Determine the [x, y] coordinate at the center of the cell enclosing the given text.  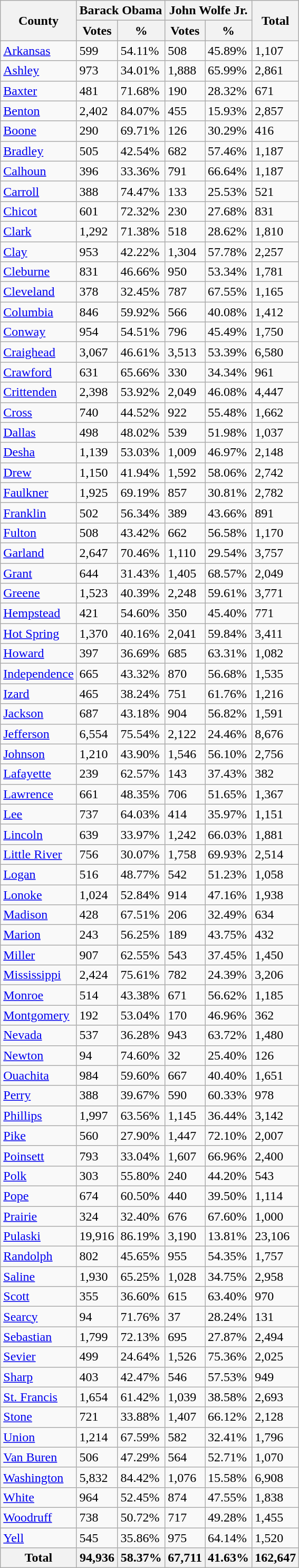
35.97% [229, 814]
1,214 [97, 1437]
582 [185, 1437]
Clark [38, 231]
1,070 [275, 1457]
506 [97, 1457]
John Wolfe Jr. [209, 11]
1,654 [97, 1397]
796 [185, 332]
34.34% [229, 372]
954 [97, 332]
545 [97, 1538]
382 [275, 774]
1,758 [185, 854]
505 [97, 151]
23,106 [275, 1236]
46.66% [141, 272]
6,554 [97, 734]
67.59% [141, 1437]
44.20% [229, 1176]
Nevada [38, 1035]
56.25% [141, 935]
Miller [38, 955]
1,750 [275, 332]
29.54% [229, 553]
38.24% [141, 694]
2,248 [185, 593]
1,242 [185, 834]
3,142 [275, 1116]
57.46% [229, 151]
416 [275, 131]
1,150 [97, 473]
51.23% [229, 874]
5,832 [97, 1477]
50.72% [141, 1517]
539 [185, 432]
403 [97, 1377]
54.11% [141, 51]
65.99% [229, 71]
634 [275, 915]
74.47% [141, 191]
1,546 [185, 754]
32.45% [141, 292]
72.32% [141, 211]
37 [185, 1317]
771 [275, 613]
Polk [38, 1176]
Little River [38, 854]
2,494 [275, 1337]
24.46% [229, 734]
46.97% [229, 452]
230 [185, 211]
56.10% [229, 754]
53.39% [229, 352]
86.19% [141, 1236]
67.51% [141, 915]
498 [97, 432]
75.54% [141, 734]
Pope [38, 1196]
564 [185, 1457]
3,757 [275, 553]
662 [185, 533]
66.03% [229, 834]
432 [275, 935]
674 [97, 1196]
802 [97, 1257]
Lonoke [38, 895]
13.81% [229, 1236]
414 [185, 814]
961 [275, 372]
Bradley [38, 151]
1,304 [185, 252]
1,662 [275, 412]
133 [185, 191]
1,888 [185, 71]
57.53% [229, 1377]
787 [185, 292]
27.90% [141, 1136]
2,257 [275, 252]
1,110 [185, 553]
19,916 [97, 1236]
33.97% [141, 834]
71.38% [141, 231]
Benton [38, 111]
32 [185, 1055]
94,936 [97, 1558]
70.46% [141, 553]
2,647 [97, 553]
6,580 [275, 352]
Yell [38, 1538]
914 [185, 895]
65.66% [141, 372]
63.40% [229, 1297]
1,216 [275, 694]
53.34% [229, 272]
Pike [38, 1136]
1,000 [275, 1216]
984 [97, 1075]
2,693 [275, 1397]
162,647 [275, 1558]
52.45% [141, 1497]
362 [275, 1015]
40.16% [141, 634]
1,523 [97, 593]
717 [185, 1517]
421 [97, 613]
1,151 [275, 814]
53.04% [141, 1015]
Monroe [38, 995]
36.69% [141, 654]
599 [97, 51]
1,592 [185, 473]
949 [275, 1377]
740 [97, 412]
964 [97, 1497]
32.41% [229, 1437]
Crawford [38, 372]
47.29% [141, 1457]
Crittenden [38, 392]
47.16% [229, 895]
Poinsett [38, 1156]
481 [97, 91]
1,810 [275, 231]
57.78% [229, 252]
206 [185, 915]
738 [97, 1517]
49.28% [229, 1517]
Independence [38, 674]
3,411 [275, 634]
2,514 [275, 854]
1,367 [275, 794]
43.42% [141, 533]
Stone [38, 1417]
455 [185, 111]
28.24% [229, 1317]
34.75% [229, 1277]
30.81% [229, 493]
1,938 [275, 895]
Ouachita [38, 1075]
58.06% [229, 473]
27.68% [229, 211]
75.61% [141, 975]
1,930 [97, 1277]
1,058 [275, 874]
143 [185, 774]
1,520 [275, 1538]
Baxter [38, 91]
68.57% [229, 573]
Randolph [38, 1257]
56.58% [229, 533]
32.40% [141, 1216]
Drew [38, 473]
615 [185, 1297]
Phillips [38, 1116]
59.92% [141, 312]
White [38, 1497]
Lee [38, 814]
2,025 [275, 1357]
43.18% [141, 714]
51.65% [229, 794]
52.84% [141, 895]
751 [185, 694]
45.65% [141, 1257]
1,480 [275, 1035]
43.90% [141, 754]
69.93% [229, 854]
Barack Obama [121, 11]
71.68% [141, 91]
1,114 [275, 1196]
Searcy [38, 1317]
904 [185, 714]
37.43% [229, 774]
706 [185, 794]
Jefferson [38, 734]
397 [97, 654]
36.60% [141, 1297]
56.62% [229, 995]
47.55% [229, 1497]
Johnson [38, 754]
566 [185, 312]
66.64% [229, 171]
355 [97, 1297]
Montgomery [38, 1015]
61.76% [229, 694]
428 [97, 915]
69.19% [141, 493]
131 [275, 1317]
54.60% [141, 613]
62.55% [141, 955]
39.67% [141, 1095]
Sevier [38, 1357]
2,007 [275, 1136]
33.04% [141, 1156]
192 [97, 1015]
24.64% [141, 1357]
3,513 [185, 352]
953 [97, 252]
33.88% [141, 1417]
590 [185, 1095]
1,799 [97, 1337]
240 [185, 1176]
Conway [38, 332]
874 [185, 1497]
2,756 [275, 754]
1,535 [275, 674]
685 [185, 654]
48.77% [141, 874]
Mississippi [38, 975]
1,185 [275, 995]
1,076 [185, 1477]
Dallas [38, 432]
Hot Spring [38, 634]
1,037 [275, 432]
45.89% [229, 51]
41.63% [229, 1558]
1,165 [275, 292]
8,676 [275, 734]
66.96% [229, 1156]
2,958 [275, 1277]
516 [97, 874]
440 [185, 1196]
43.32% [141, 674]
64.14% [229, 1538]
1,028 [185, 1277]
330 [185, 372]
2,424 [97, 975]
676 [185, 1216]
43.38% [141, 995]
Pulaski [38, 1236]
15.58% [229, 1477]
2,742 [275, 473]
Faulkner [38, 493]
59.61% [229, 593]
1,607 [185, 1156]
Perry [38, 1095]
3,190 [185, 1236]
33.36% [141, 171]
24.39% [229, 975]
44.52% [141, 412]
3,771 [275, 593]
1,082 [275, 654]
Cross [38, 412]
1,407 [185, 1417]
Arkansas [38, 51]
67.60% [229, 1216]
46.61% [141, 352]
43.75% [229, 935]
61.42% [141, 1397]
737 [97, 814]
28.32% [229, 91]
2,398 [97, 392]
66.12% [229, 1417]
69.71% [141, 131]
2,041 [185, 634]
36.44% [229, 1116]
1,412 [275, 312]
Calhoun [38, 171]
Marion [38, 935]
782 [185, 975]
1,009 [185, 452]
37.45% [229, 955]
72.13% [141, 1337]
1,651 [275, 1075]
970 [275, 1297]
Hempstead [38, 613]
665 [97, 674]
1,796 [275, 1437]
1,405 [185, 573]
1,997 [97, 1116]
Fulton [38, 533]
518 [185, 231]
St. Francis [38, 1397]
35.86% [141, 1538]
4,447 [275, 392]
350 [185, 613]
53.92% [141, 392]
Garland [38, 553]
Clay [38, 252]
1,107 [275, 51]
1,591 [275, 714]
1,757 [275, 1257]
60.33% [229, 1095]
45.49% [229, 332]
64.03% [141, 814]
870 [185, 674]
28.62% [229, 231]
943 [185, 1035]
County [38, 21]
1,450 [275, 955]
3,067 [97, 352]
Ashley [38, 71]
Carroll [38, 191]
30.07% [141, 854]
542 [185, 874]
41.94% [141, 473]
54.35% [229, 1257]
846 [97, 312]
48.02% [141, 432]
Woodruff [38, 1517]
59.60% [141, 1075]
189 [185, 935]
52.71% [229, 1457]
55.80% [141, 1176]
Sharp [38, 1377]
60.50% [141, 1196]
Prairie [38, 1216]
65.25% [141, 1277]
695 [185, 1337]
2,857 [275, 111]
378 [97, 292]
63.72% [229, 1035]
537 [97, 1035]
1,447 [185, 1136]
907 [97, 955]
42.22% [141, 252]
Lincoln [38, 834]
2,861 [275, 71]
6,908 [275, 1477]
25.40% [229, 1055]
190 [185, 91]
46.08% [229, 392]
Grant [38, 573]
1,526 [185, 1357]
40.40% [229, 1075]
1,781 [275, 272]
46.96% [229, 1015]
63.56% [141, 1116]
Scott [38, 1297]
973 [97, 71]
922 [185, 412]
55.48% [229, 412]
63.31% [229, 654]
560 [97, 1136]
Union [38, 1437]
30.29% [229, 131]
Van Buren [38, 1457]
56.34% [141, 513]
Izard [38, 694]
667 [185, 1075]
2,402 [97, 111]
62.57% [141, 774]
303 [97, 1176]
239 [97, 774]
Columbia [38, 312]
Logan [38, 874]
661 [97, 794]
639 [97, 834]
324 [97, 1216]
687 [97, 714]
Washington [38, 1477]
15.93% [229, 111]
58.37% [141, 1558]
Madison [38, 915]
39.50% [229, 1196]
1,170 [275, 533]
1,145 [185, 1116]
857 [185, 493]
1,292 [97, 231]
27.87% [229, 1337]
499 [97, 1357]
Lafayette [38, 774]
521 [275, 191]
631 [97, 372]
Jackson [38, 714]
72.10% [229, 1136]
67,711 [185, 1558]
955 [185, 1257]
389 [185, 513]
75.36% [229, 1357]
40.39% [141, 593]
1,838 [275, 1497]
25.53% [229, 191]
42.54% [141, 151]
Saline [38, 1277]
791 [185, 171]
546 [185, 1377]
1,881 [275, 834]
1,210 [97, 754]
Craighead [38, 352]
56.68% [229, 674]
2,148 [275, 452]
Cleveland [38, 292]
2,782 [275, 493]
1,455 [275, 1517]
2,122 [185, 734]
Greene [38, 593]
36.28% [141, 1035]
682 [185, 151]
Cleburne [38, 272]
Desha [38, 452]
950 [185, 272]
48.35% [141, 794]
465 [97, 694]
31.43% [141, 573]
2,400 [275, 1156]
396 [97, 171]
601 [97, 211]
45.40% [229, 613]
891 [275, 513]
1,139 [97, 452]
502 [97, 513]
Sebastian [38, 1337]
84.42% [141, 1477]
40.08% [229, 312]
Howard [38, 654]
793 [97, 1156]
56.82% [229, 714]
Lawrence [38, 794]
721 [97, 1417]
975 [185, 1538]
Franklin [38, 513]
43.66% [229, 513]
1,925 [97, 493]
644 [97, 573]
84.07% [141, 111]
Newton [38, 1055]
1,024 [97, 895]
1,039 [185, 1397]
54.51% [141, 332]
2,128 [275, 1417]
978 [275, 1095]
290 [97, 131]
59.84% [229, 634]
170 [185, 1015]
51.98% [229, 432]
1,370 [97, 634]
514 [97, 995]
32.49% [229, 915]
Chicot [38, 211]
71.76% [141, 1317]
67.55% [229, 292]
Boone [38, 131]
3,206 [275, 975]
74.60% [141, 1055]
243 [97, 935]
53.03% [141, 452]
34.01% [141, 71]
756 [97, 854]
38.58% [229, 1397]
42.47% [141, 1377]
